Pinpoint the cell where the given text exists, returning its [X, Y] midpoint coordinate. 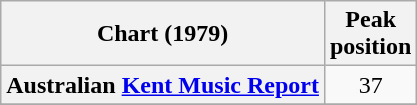
37 [370, 85]
Australian Kent Music Report [163, 85]
Chart (1979) [163, 34]
Peakposition [370, 34]
